Provide the (X, Y) coordinate of the cell's center where the given text is located.  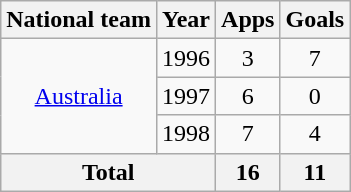
Total (108, 172)
1997 (186, 96)
11 (315, 172)
Goals (315, 20)
1998 (186, 134)
16 (248, 172)
1996 (186, 58)
6 (248, 96)
3 (248, 58)
Australia (79, 96)
4 (315, 134)
Year (186, 20)
National team (79, 20)
Apps (248, 20)
0 (315, 96)
